Determine the (X, Y) coordinate at the center of the cell enclosing the given text.  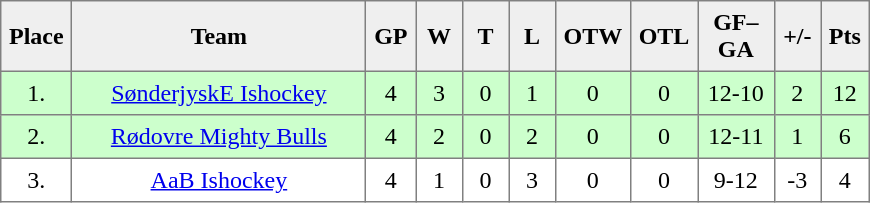
GF–GA (736, 36)
AaB Ishockey (219, 180)
GP (391, 36)
Rødovre Mighty Bulls (219, 137)
SønderjyskE Ishockey (219, 93)
L (532, 36)
9-12 (736, 180)
1. (36, 93)
12-11 (736, 137)
OTW (592, 36)
6 (845, 137)
2. (36, 137)
Place (36, 36)
12 (845, 93)
Team (219, 36)
Pts (845, 36)
+/- (797, 36)
OTL (664, 36)
3. (36, 180)
T (485, 36)
W (439, 36)
-3 (797, 180)
12-10 (736, 93)
